For the text-containing cell, return its midpoint in (x, y) coordinate format. 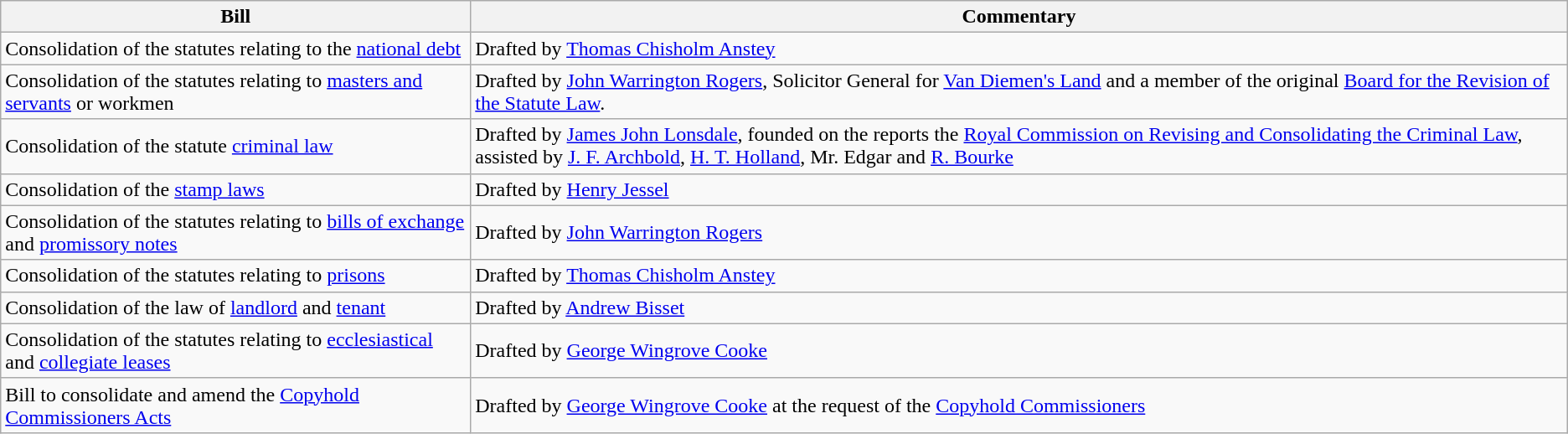
Consolidation of the stamp laws (236, 189)
Drafted by Henry Jessel (1019, 189)
Drafted by John Warrington Rogers, Solicitor General for Van Diemen's Land and a member of the original Board for the Revision of the Statute Law. (1019, 92)
Commentary (1019, 17)
Consolidation of the law of landlord and tenant (236, 307)
Drafted by John Warrington Rogers (1019, 233)
Consolidation of the statutes relating to masters and servants or workmen (236, 92)
Consolidation of the statutes relating to the national debt (236, 49)
Bill (236, 17)
Drafted by George Wingrove Cooke at the request of the Copyhold Commissioners (1019, 406)
Consolidation of the statute criminal law (236, 146)
Consolidation of the statutes relating to bills of exchange and promissory notes (236, 233)
Consolidation of the statutes relating to ecclesiastical and collegiate leases (236, 350)
Drafted by Andrew Bisset (1019, 307)
Drafted by George Wingrove Cooke (1019, 350)
Bill to consolidate and amend the Copyhold Commissioners Acts (236, 406)
Consolidation of the statutes relating to prisons (236, 276)
